Pinpoint the cell where the given text exists, returning its [X, Y] midpoint coordinate. 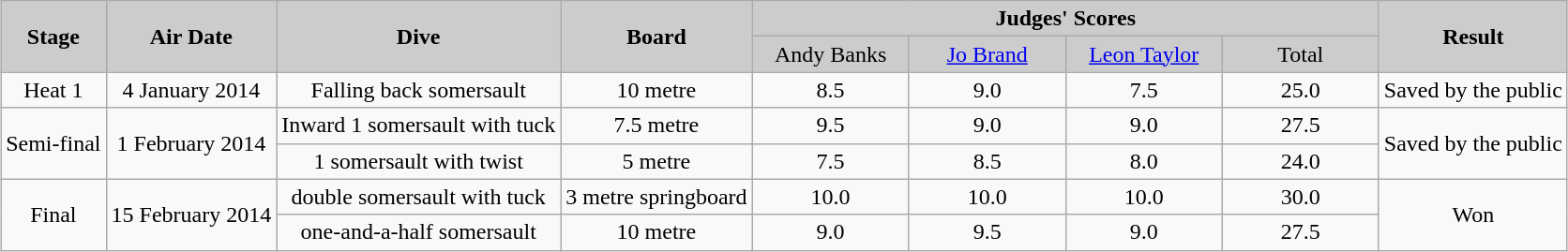
4 January 2014 [191, 90]
1 somersault with twist [418, 161]
Won [1472, 215]
15 February 2014 [191, 215]
7.5 metre [656, 126]
25.0 [1300, 90]
30.0 [1300, 197]
Dive [418, 37]
one-and-a-half somersault [418, 232]
Leon Taylor [1144, 54]
Total [1300, 54]
8.0 [1144, 161]
Result [1472, 37]
Inward 1 somersault with tuck [418, 126]
Air Date [191, 37]
Jo Brand [987, 54]
Falling back somersault [418, 90]
Andy Banks [831, 54]
Heat 1 [53, 90]
3 metre springboard [656, 197]
24.0 [1300, 161]
1 February 2014 [191, 143]
Board [656, 37]
Judges' Scores [1065, 19]
double somersault with tuck [418, 197]
Semi-final [53, 143]
Stage [53, 37]
5 metre [656, 161]
Final [53, 215]
